Capture the cell that displays the provided text and extract its (X, Y) central coordinate. 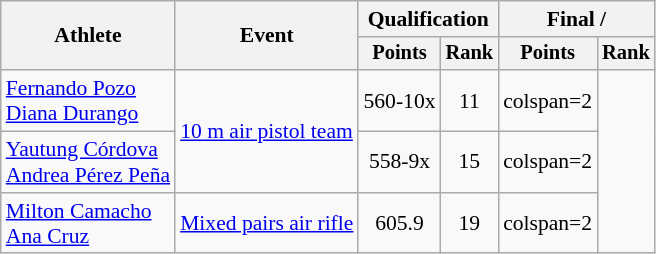
605.9 (399, 224)
Event (266, 36)
558-9x (399, 162)
Qualification (428, 19)
Yautung CórdovaAndrea Pérez Peña (88, 162)
560-10x (399, 100)
19 (470, 224)
Fernando PozoDiana Durango (88, 100)
10 m air pistol team (266, 131)
15 (470, 162)
Athlete (88, 36)
Mixed pairs air rifle (266, 224)
11 (470, 100)
Final / (576, 19)
Milton CamachoAna Cruz (88, 224)
